Provide the (X, Y) coordinate of the cell's center where the given text is located.  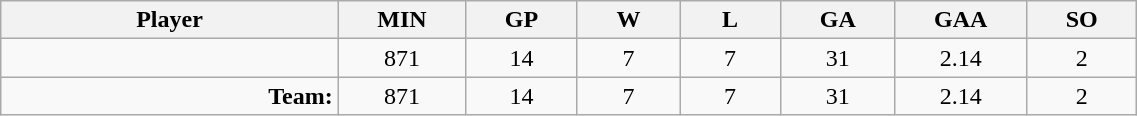
GP (522, 20)
Team: (170, 96)
GA (838, 20)
L (730, 20)
GAA (961, 20)
SO (1081, 20)
W (628, 20)
Player (170, 20)
MIN (402, 20)
